Pinpoint the cell where the given text exists, returning its [x, y] midpoint coordinate. 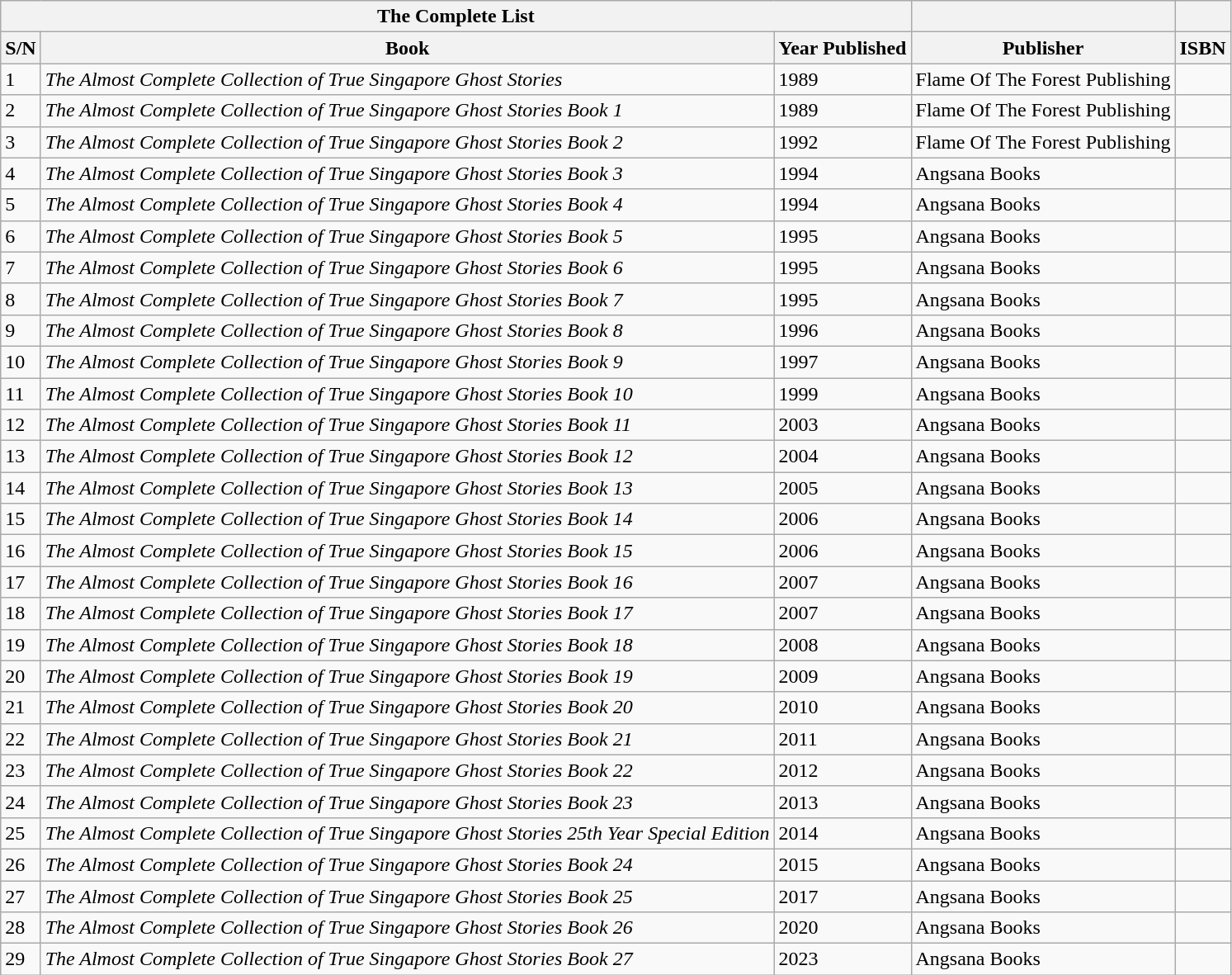
16 [21, 551]
2003 [843, 425]
2012 [843, 770]
10 [21, 362]
1996 [843, 330]
The Almost Complete Collection of True Singapore Ghost Stories Book 14 [408, 519]
1997 [843, 362]
The Almost Complete Collection of True Singapore Ghost Stories Book 10 [408, 394]
The Almost Complete Collection of True Singapore Ghost Stories Book 2 [408, 142]
The Almost Complete Collection of True Singapore Ghost Stories Book 20 [408, 708]
28 [21, 928]
9 [21, 330]
29 [21, 959]
1992 [843, 142]
27 [21, 896]
The Almost Complete Collection of True Singapore Ghost Stories Book 12 [408, 457]
14 [21, 488]
The Almost Complete Collection of True Singapore Ghost Stories Book 19 [408, 676]
1999 [843, 394]
The Almost Complete Collection of True Singapore Ghost Stories Book 21 [408, 739]
The Almost Complete Collection of True Singapore Ghost Stories Book 25 [408, 896]
23 [21, 770]
The Almost Complete Collection of True Singapore Ghost Stories Book 22 [408, 770]
2008 [843, 645]
3 [21, 142]
22 [21, 739]
The Almost Complete Collection of True Singapore Ghost Stories Book 27 [408, 959]
The Almost Complete Collection of True Singapore Ghost Stories Book 15 [408, 551]
The Almost Complete Collection of True Singapore Ghost Stories Book 4 [408, 205]
2017 [843, 896]
2004 [843, 457]
ISBN [1203, 48]
Book [408, 48]
2013 [843, 802]
5 [21, 205]
S/N [21, 48]
The Almost Complete Collection of True Singapore Ghost Stories Book 11 [408, 425]
The Almost Complete Collection of True Singapore Ghost Stories Book 6 [408, 267]
2 [21, 111]
13 [21, 457]
The Almost Complete Collection of True Singapore Ghost Stories Book 5 [408, 236]
17 [21, 582]
The Almost Complete Collection of True Singapore Ghost Stories 25th Year Special Edition [408, 833]
12 [21, 425]
The Almost Complete Collection of True Singapore Ghost Stories Book 16 [408, 582]
2020 [843, 928]
2011 [843, 739]
The Almost Complete Collection of True Singapore Ghost Stories Book 3 [408, 173]
The Almost Complete Collection of True Singapore Ghost Stories Book 1 [408, 111]
The Almost Complete Collection of True Singapore Ghost Stories Book 7 [408, 299]
The Almost Complete Collection of True Singapore Ghost Stories Book 13 [408, 488]
2005 [843, 488]
The Complete List [456, 17]
11 [21, 394]
1 [21, 79]
24 [21, 802]
The Almost Complete Collection of True Singapore Ghost Stories Book 26 [408, 928]
2023 [843, 959]
7 [21, 267]
Publisher [1043, 48]
25 [21, 833]
The Almost Complete Collection of True Singapore Ghost Stories [408, 79]
The Almost Complete Collection of True Singapore Ghost Stories Book 24 [408, 864]
The Almost Complete Collection of True Singapore Ghost Stories Book 18 [408, 645]
The Almost Complete Collection of True Singapore Ghost Stories Book 23 [408, 802]
26 [21, 864]
4 [21, 173]
The Almost Complete Collection of True Singapore Ghost Stories Book 17 [408, 613]
20 [21, 676]
The Almost Complete Collection of True Singapore Ghost Stories Book 9 [408, 362]
2009 [843, 676]
2010 [843, 708]
19 [21, 645]
21 [21, 708]
18 [21, 613]
2014 [843, 833]
Year Published [843, 48]
6 [21, 236]
2015 [843, 864]
15 [21, 519]
The Almost Complete Collection of True Singapore Ghost Stories Book 8 [408, 330]
8 [21, 299]
